Pinpoint the cell where the given text exists, returning its (x, y) midpoint coordinate. 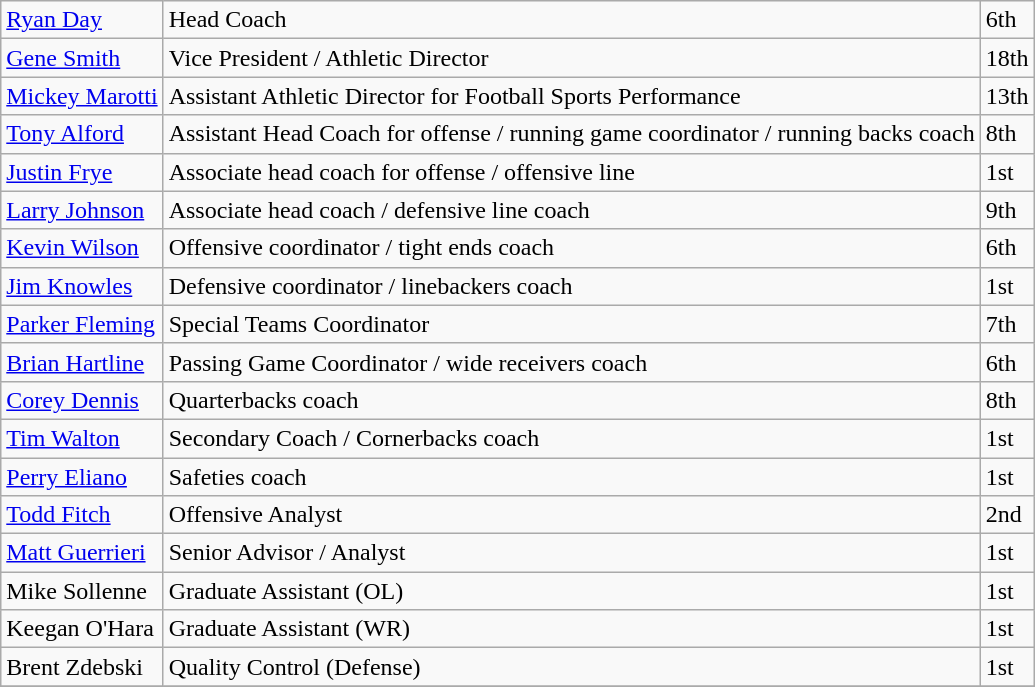
Tony Alford (82, 134)
Tim Walton (82, 438)
2nd (1007, 515)
Defensive coordinator / linebackers coach (572, 286)
13th (1007, 96)
Vice President / Athletic Director (572, 58)
Associate head coach / defensive line coach (572, 210)
Graduate Assistant (WR) (572, 629)
Brent Zdebski (82, 667)
Mike Sollenne (82, 591)
Matt Guerrieri (82, 553)
Kevin Wilson (82, 248)
Passing Game Coordinator / wide receivers coach (572, 362)
7th (1007, 324)
Gene Smith (82, 58)
Brian Hartline (82, 362)
Secondary Coach / Cornerbacks coach (572, 438)
Senior Advisor / Analyst (572, 553)
Offensive coordinator / tight ends coach (572, 248)
Larry Johnson (82, 210)
Parker Fleming (82, 324)
Offensive Analyst (572, 515)
Assistant Head Coach for offense / running game coordinator / running backs coach (572, 134)
Keegan O'Hara (82, 629)
Jim Knowles (82, 286)
Graduate Assistant (OL) (572, 591)
Special Teams Coordinator (572, 324)
Corey Dennis (82, 400)
Head Coach (572, 20)
Mickey Marotti (82, 96)
Quality Control (Defense) (572, 667)
Justin Frye (82, 172)
Todd Fitch (82, 515)
18th (1007, 58)
9th (1007, 210)
Assistant Athletic Director for Football Sports Performance (572, 96)
Perry Eliano (82, 477)
Ryan Day (82, 20)
Associate head coach for offense / offensive line (572, 172)
Safeties coach (572, 477)
Quarterbacks coach (572, 400)
